Extract the [X, Y] coordinate from the center of the cell holding the provided text.  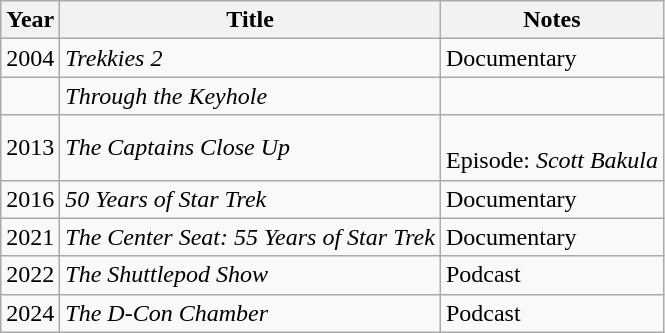
50 Years of Star Trek [250, 199]
2024 [30, 313]
Title [250, 20]
Year [30, 20]
Episode: Scott Bakula [552, 148]
The D-Con Chamber [250, 313]
2013 [30, 148]
2004 [30, 58]
Trekkies 2 [250, 58]
Through the Keyhole [250, 96]
The Captains Close Up [250, 148]
2021 [30, 237]
2022 [30, 275]
Notes [552, 20]
The Center Seat: 55 Years of Star Trek [250, 237]
The Shuttlepod Show [250, 275]
2016 [30, 199]
